Determine the [x, y] coordinate at the center of the cell enclosing the given text.  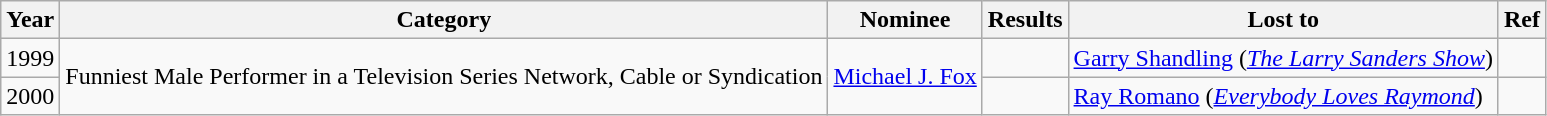
Funniest Male Performer in a Television Series Network, Cable or Syndication [444, 77]
Category [444, 20]
2000 [30, 96]
1999 [30, 58]
Ray Romano (Everybody Loves Raymond) [1283, 96]
Michael J. Fox [905, 77]
Year [30, 20]
Ref [1522, 20]
Garry Shandling (The Larry Sanders Show) [1283, 58]
Lost to [1283, 20]
Results [1025, 20]
Nominee [905, 20]
